Locate the cell with the specified text and output its [X, Y] center coordinate. 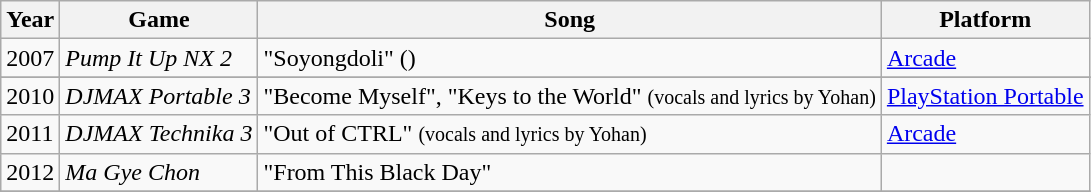
Game [159, 20]
"Soyongdoli" () [570, 58]
DJMAX Technika 3 [159, 134]
2007 [30, 58]
2011 [30, 134]
"Out of CTRL" (vocals and lyrics by Yohan) [570, 134]
Platform [985, 20]
"From This Black Day" [570, 172]
Pump It Up NX 2 [159, 58]
2010 [30, 96]
Ma Gye Chon [159, 172]
Year [30, 20]
"Become Myself", "Keys to the World" (vocals and lyrics by Yohan) [570, 96]
DJMAX Portable 3 [159, 96]
Song [570, 20]
PlayStation Portable [985, 96]
2012 [30, 172]
